For the text-containing cell, return its midpoint in [x, y] coordinate format. 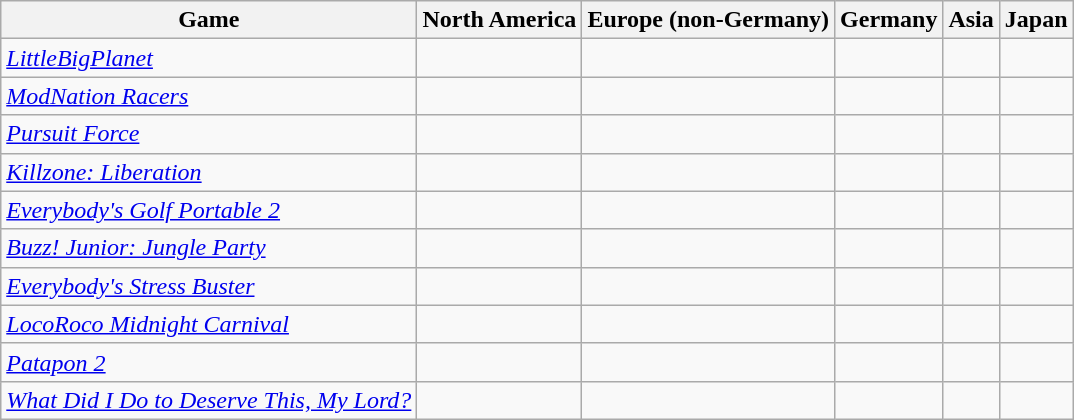
LocoRoco Midnight Carnival [209, 324]
Japan [1036, 20]
Asia [971, 20]
Patapon 2 [209, 362]
ModNation Racers [209, 96]
LittleBigPlanet [209, 58]
Pursuit Force [209, 134]
Everybody's Stress Buster [209, 286]
North America [500, 20]
Killzone: Liberation [209, 172]
Game [209, 20]
Buzz! Junior: Jungle Party [209, 248]
Europe (non-Germany) [708, 20]
Germany [889, 20]
Everybody's Golf Portable 2 [209, 210]
What Did I Do to Deserve This, My Lord? [209, 400]
